Return (x, y) of the center of cell containing provided text 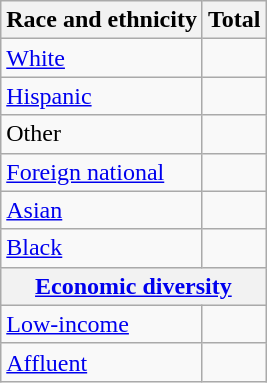
Low-income (102, 324)
Foreign national (102, 172)
Total (234, 20)
Black (102, 248)
Other (102, 134)
Economic diversity (134, 286)
White (102, 58)
Hispanic (102, 96)
Race and ethnicity (102, 20)
Asian (102, 210)
Affluent (102, 362)
